Search for the cell housing the specified text and yield its [X, Y] center coordinate. 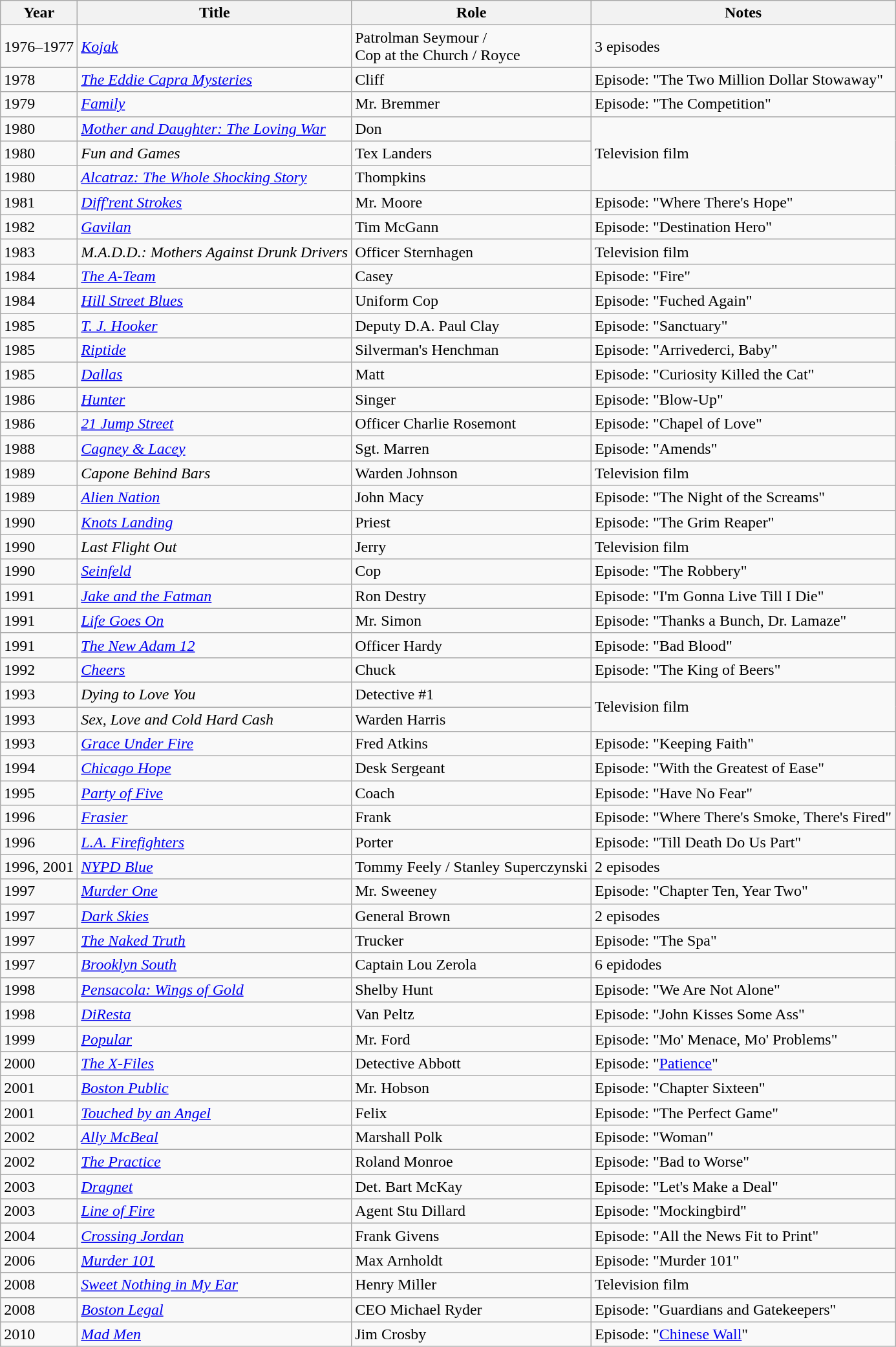
Felix [472, 1112]
1994 [39, 769]
Episode: "Mo' Menace, Mo' Problems" [743, 1039]
Hill Street Blues [215, 301]
Episode: "Let's Make a Deal" [743, 1187]
Tex Landers [472, 153]
Seinfeld [215, 571]
Episode: "Have No Fear" [743, 793]
The A-Team [215, 276]
Frank [472, 818]
Detective #1 [472, 694]
The Eddie Capra Mysteries [215, 80]
Cheers [215, 670]
2004 [39, 1236]
1995 [39, 793]
Gavilan [215, 227]
Patrolman Seymour /Cop at the Church / Royce [472, 47]
The Practice [215, 1162]
Mr. Ford [472, 1039]
Fred Atkins [472, 744]
Warden Johnson [472, 473]
John Macy [472, 498]
Officer Charlie Rosemont [472, 424]
Frank Givens [472, 1236]
Chuck [472, 670]
Kojak [215, 47]
Sex, Love and Cold Hard Cash [215, 719]
Episode: "Murder 101" [743, 1260]
Brooklyn South [215, 965]
Porter [472, 842]
Title [215, 13]
Henry Miller [472, 1285]
Murder One [215, 891]
Cop [472, 571]
Crossing Jordan [215, 1236]
Officer Hardy [472, 645]
Boston Public [215, 1088]
Shelby Hunt [472, 990]
Captain Lou Zerola [472, 965]
Mother and Daughter: The Loving War [215, 129]
Casey [472, 276]
Knots Landing [215, 522]
Party of Five [215, 793]
Thompkins [472, 178]
Episode: "Chinese Wall" [743, 1334]
1988 [39, 449]
Riptide [215, 350]
Max Arnholdt [472, 1260]
Agent Stu Dillard [472, 1211]
CEO Michael Ryder [472, 1310]
Officer Sternhagen [472, 251]
Diff'rent Strokes [215, 202]
Episode: "The King of Beers" [743, 670]
The Naked Truth [215, 940]
Dark Skies [215, 916]
Episode: "Arrivederci, Baby" [743, 350]
Episode: "Keeping Faith" [743, 744]
Desk Sergeant [472, 769]
Episode: "Chapel of Love" [743, 424]
Detective Abbott [472, 1063]
Episode: "Woman" [743, 1138]
Fun and Games [215, 153]
1982 [39, 227]
Episode: "Sanctuary" [743, 325]
6 epidodes [743, 965]
Grace Under Fire [215, 744]
Family [215, 104]
Mr. Hobson [472, 1088]
Year [39, 13]
2000 [39, 1063]
Episode: "Destination Hero" [743, 227]
Tommy Feely / Stanley Superczynski [472, 867]
Silverman's Henchman [472, 350]
Episode: "Amends" [743, 449]
Episode: "The Grim Reaper" [743, 522]
Murder 101 [215, 1260]
1983 [39, 251]
Don [472, 129]
Chicago Hope [215, 769]
1992 [39, 670]
Alcatraz: The Whole Shocking Story [215, 178]
Episode: "Till Death Do Us Part" [743, 842]
Uniform Cop [472, 301]
Det. Bart McKay [472, 1187]
Episode: "John Kisses Some Ass" [743, 1014]
21 Jump Street [215, 424]
Episode: "Where There's Smoke, There's Fired" [743, 818]
Marshall Polk [472, 1138]
Hunter [215, 399]
Touched by an Angel [215, 1112]
Episode: "I'm Gonna Live Till I Die" [743, 596]
1976–1977 [39, 47]
Singer [472, 399]
Mr. Moore [472, 202]
Roland Monroe [472, 1162]
Mr. Bremmer [472, 104]
M.A.D.D.: Mothers Against Drunk Drivers [215, 251]
Life Goes On [215, 620]
Frasier [215, 818]
Alien Nation [215, 498]
Episode: "The Night of the Screams" [743, 498]
Episode: "Guardians and Gatekeepers" [743, 1310]
1978 [39, 80]
Deputy D.A. Paul Clay [472, 325]
Mad Men [215, 1334]
Ron Destry [472, 596]
Role [472, 13]
Last Flight Out [215, 547]
Episode: "Patience" [743, 1063]
L.A. Firefighters [215, 842]
Episode: "All the News Fit to Print" [743, 1236]
Line of Fire [215, 1211]
Episode: "The Perfect Game" [743, 1112]
Mr. Simon [472, 620]
The X-Files [215, 1063]
Ally McBeal [215, 1138]
Capone Behind Bars [215, 473]
Episode: "Bad to Worse" [743, 1162]
Jake and the Fatman [215, 596]
Sweet Nothing in My Ear [215, 1285]
Episode: "Fire" [743, 276]
Jerry [472, 547]
1996, 2001 [39, 867]
Episode: "The Competition" [743, 104]
Episode: "Chapter Ten, Year Two" [743, 891]
Dallas [215, 375]
Episode: "The Spa" [743, 940]
Warden Harris [472, 719]
Episode: "The Robbery" [743, 571]
Coach [472, 793]
1981 [39, 202]
Trucker [472, 940]
2006 [39, 1260]
Mr. Sweeney [472, 891]
1999 [39, 1039]
Episode: "Mockingbird" [743, 1211]
Priest [472, 522]
Cagney & Lacey [215, 449]
Episode: "The Two Million Dollar Stowaway" [743, 80]
Episode: "Bad Blood" [743, 645]
3 episodes [743, 47]
Cliff [472, 80]
NYPD Blue [215, 867]
Van Peltz [472, 1014]
Boston Legal [215, 1310]
Episode: "Where There's Hope" [743, 202]
Matt [472, 375]
The New Adam 12 [215, 645]
T. J. Hooker [215, 325]
Notes [743, 13]
Sgt. Marren [472, 449]
Dying to Love You [215, 694]
Dragnet [215, 1187]
Jim Crosby [472, 1334]
Popular [215, 1039]
Episode: "With the Greatest of Ease" [743, 769]
Episode: "Thanks a Bunch, Dr. Lamaze" [743, 620]
Episode: "We Are Not Alone" [743, 990]
DiResta [215, 1014]
Pensacola: Wings of Gold [215, 990]
Episode: "Blow-Up" [743, 399]
Tim McGann [472, 227]
2010 [39, 1334]
1979 [39, 104]
General Brown [472, 916]
Episode: "Fuched Again" [743, 301]
Episode: "Chapter Sixteen" [743, 1088]
Episode: "Curiosity Killed the Cat" [743, 375]
